Extract the (x, y) coordinate from the center of the cell holding the provided text.  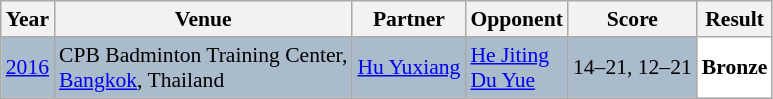
CPB Badminton Training Center,Bangkok, Thailand (203, 68)
He Jiting Du Yue (516, 68)
Partner (408, 19)
14–21, 12–21 (632, 68)
Result (735, 19)
Venue (203, 19)
Opponent (516, 19)
Year (28, 19)
Bronze (735, 68)
Hu Yuxiang (408, 68)
Score (632, 19)
2016 (28, 68)
